Find where the given text appears and provide that cell's center as [X, Y] coordinate. 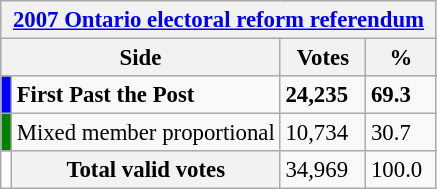
Total valid votes [146, 170]
10,734 [323, 133]
% [402, 58]
Votes [323, 58]
2007 Ontario electoral reform referendum [219, 20]
34,969 [323, 170]
69.3 [402, 95]
24,235 [323, 95]
100.0 [402, 170]
Side [140, 58]
30.7 [402, 133]
First Past the Post [146, 95]
Mixed member proportional [146, 133]
